Detect which cell encompasses the target text, then output its [X, Y] center coordinate. 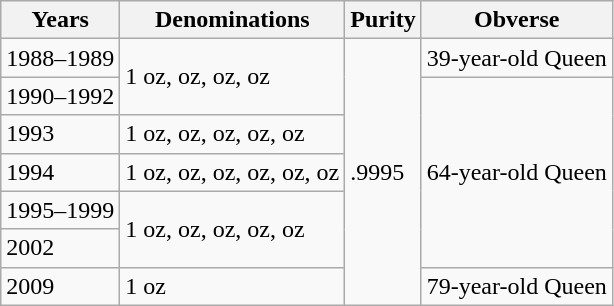
1995–1999 [60, 210]
2002 [60, 248]
Denominations [232, 20]
1 oz, oz, oz, oz [232, 77]
79-year-old Queen [516, 286]
1 oz, oz, oz, oz, oz, oz [232, 172]
.9995 [383, 172]
1988–1989 [60, 58]
39-year-old Queen [516, 58]
1994 [60, 172]
1993 [60, 134]
Years [60, 20]
Purity [383, 20]
64-year-old Queen [516, 172]
1 oz [232, 286]
2009 [60, 286]
1990–1992 [60, 96]
Obverse [516, 20]
